Identify which cell holds the provided text, then report its [x, y] central coordinate. 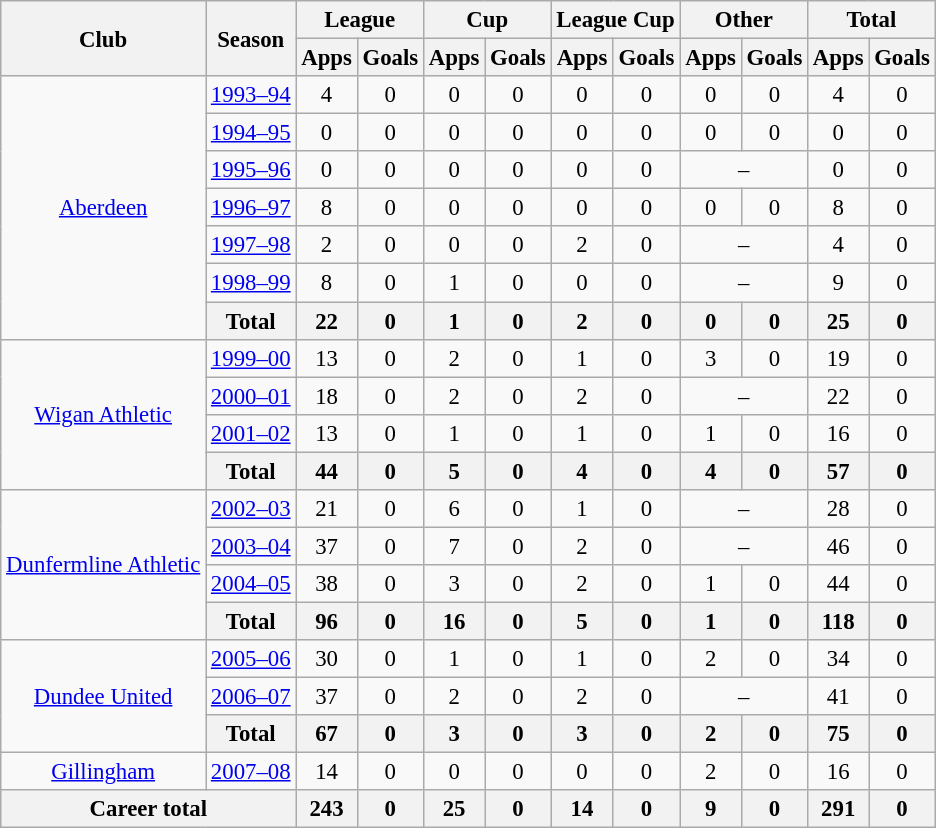
Wigan Athletic [104, 414]
34 [838, 659]
2001–02 [251, 433]
League Cup [616, 20]
46 [838, 546]
Club [104, 38]
Cup [487, 20]
Season [251, 38]
2002–03 [251, 509]
1996–97 [251, 208]
1993–94 [251, 95]
243 [326, 809]
57 [838, 471]
League [360, 20]
2004–05 [251, 584]
1994–95 [251, 133]
Gillingham [104, 772]
67 [326, 734]
2005–06 [251, 659]
2006–07 [251, 697]
118 [838, 621]
1998–99 [251, 283]
21 [326, 509]
1999–00 [251, 358]
75 [838, 734]
96 [326, 621]
Dundee United [104, 696]
2007–08 [251, 772]
28 [838, 509]
18 [326, 396]
1997–98 [251, 245]
2000–01 [251, 396]
Dunfermline Athletic [104, 565]
Aberdeen [104, 208]
Career total [148, 809]
1995–96 [251, 170]
6 [454, 509]
291 [838, 809]
Other [744, 20]
30 [326, 659]
7 [454, 546]
38 [326, 584]
2003–04 [251, 546]
19 [838, 358]
41 [838, 697]
